From the cell containing the given text, extract its center point as (X, Y) coordinate. 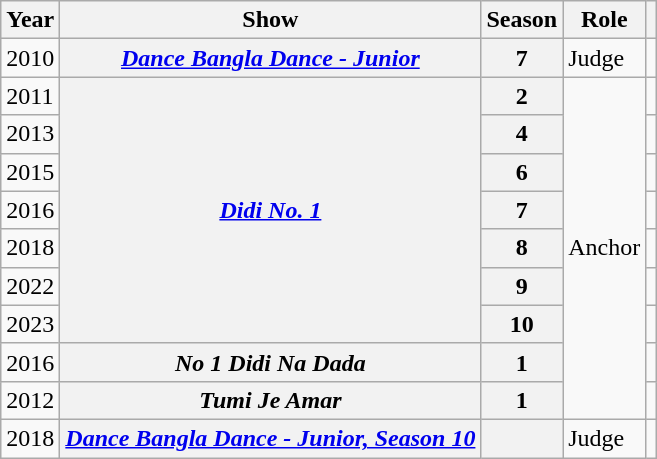
10 (522, 324)
2013 (30, 134)
9 (522, 286)
Dance Bangla Dance - Junior (270, 58)
Anchor (604, 248)
2012 (30, 400)
6 (522, 172)
Season (522, 20)
2015 (30, 172)
Role (604, 20)
2023 (30, 324)
Year (30, 20)
Tumi Je Amar (270, 400)
2011 (30, 96)
2010 (30, 58)
Show (270, 20)
4 (522, 134)
No 1 Didi Na Dada (270, 362)
Dance Bangla Dance - Junior, Season 10 (270, 438)
Didi No. 1 (270, 210)
2022 (30, 286)
2 (522, 96)
8 (522, 248)
